Find where the given text appears and provide that cell's center as (X, Y) coordinate. 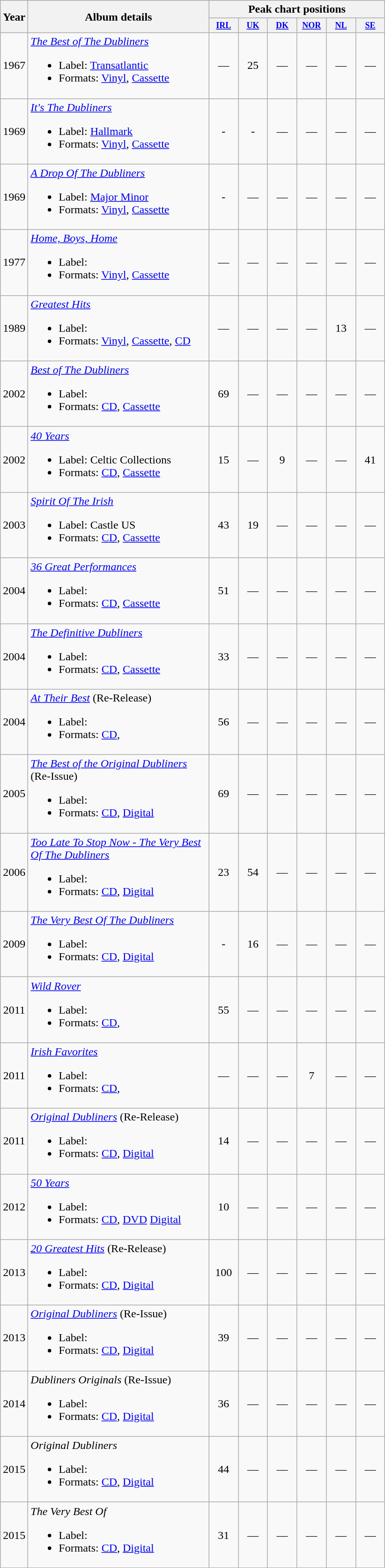
The Definitive DublinersLabel:Formats: CD, Cassette (118, 657)
19 (253, 525)
Irish FavoritesLabel:Formats: CD, (118, 1075)
Original DublinersLabel:Formats: CD, Digital (118, 1469)
14 (224, 1141)
Greatest HitsLabel:Formats: Vinyl, Cassette, CD (118, 328)
At Their Best (Re-Release)Label:Formats: CD, (118, 722)
The Very Best Of The Dubliners Label:Formats: CD, Digital (118, 944)
Album details (118, 17)
A Drop Of The DublinersLabel: Major MinorFormats: Vinyl, Cassette (118, 197)
NOR (312, 25)
UK (253, 25)
Too Late To Stop Now - The Very Best Of The Dubliners Label:Formats: CD, Digital (118, 873)
It's The DublinersLabel: HallmarkFormats: Vinyl, Cassette (118, 131)
2005 (14, 794)
NL (341, 25)
7 (312, 1075)
Original Dubliners (Re-Issue)Label:Formats: CD, Digital (118, 1338)
50 YearsLabel:Formats: CD, DVD Digital (118, 1207)
2009 (14, 944)
33 (224, 657)
56 (224, 722)
36 Great PerformancesLabel:Formats: CD, Cassette (118, 590)
2003 (14, 525)
15 (224, 459)
55 (224, 1010)
51 (224, 590)
54 (253, 873)
39 (224, 1338)
31 (224, 1535)
100 (224, 1272)
The Best of The DublinersLabel: TransatlanticFormats: Vinyl, Cassette (118, 66)
1967 (14, 66)
36 (224, 1404)
41 (370, 459)
Peak chart positions (297, 9)
Year (14, 17)
23 (224, 873)
25 (253, 66)
Wild RoverLabel:Formats: CD, (118, 1010)
1977 (14, 262)
2012 (14, 1207)
9 (282, 459)
44 (224, 1469)
10 (224, 1207)
The Best of the Original Dubliners (Re-Issue)Label:Formats: CD, Digital (118, 794)
20 Greatest Hits (Re-Release)Label:Formats: CD, Digital (118, 1272)
The Very Best OfLabel:Formats: CD, Digital (118, 1535)
Dubliners Originals (Re-Issue)Label:Formats: CD, Digital (118, 1404)
13 (341, 328)
IRL (224, 25)
Home, Boys, HomeLabel:Formats: Vinyl, Cassette (118, 262)
43 (224, 525)
16 (253, 944)
Original Dubliners (Re-Release)Label:Formats: CD, Digital (118, 1141)
1989 (14, 328)
2014 (14, 1404)
SE (370, 25)
40 YearsLabel: Celtic CollectionsFormats: CD, Cassette (118, 459)
Spirit Of The IrishLabel: Castle USFormats: CD, Cassette (118, 525)
Best of The DublinersLabel:Formats: CD, Cassette (118, 394)
DK (282, 25)
2006 (14, 873)
